Extract the (X, Y) coordinate from the center of the cell holding the provided text.  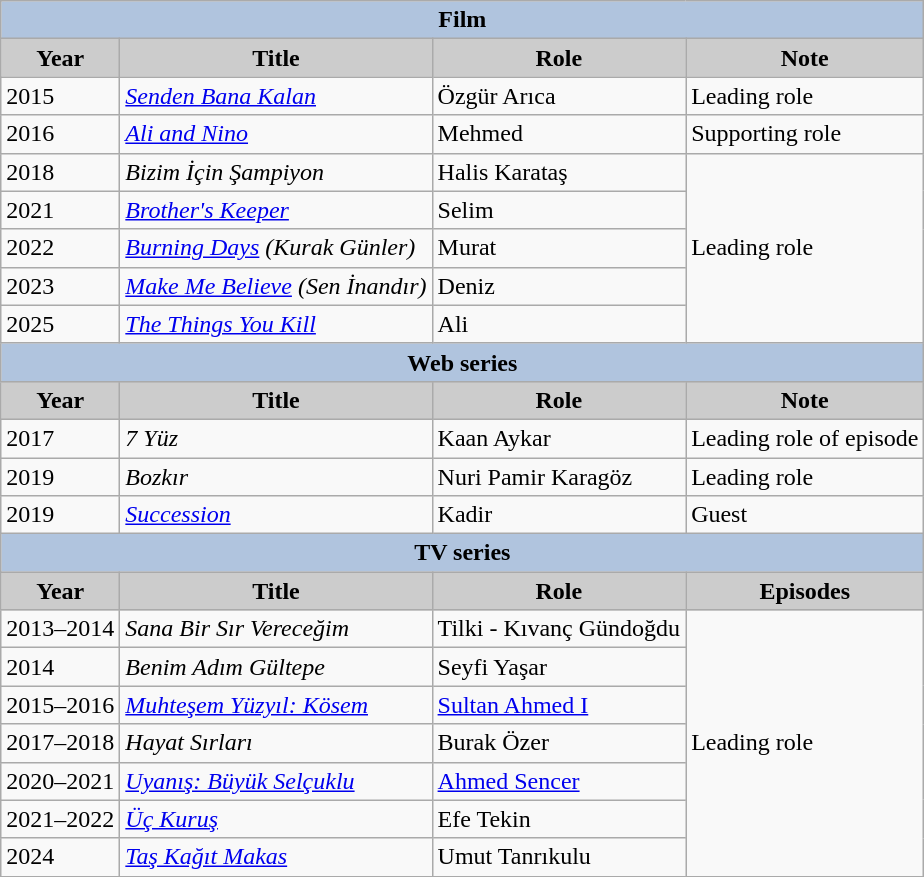
Burning Days (Kurak Günler) (276, 248)
2017–2018 (60, 743)
Ahmed Sencer (559, 781)
Üç Kuruş (276, 819)
Hayat Sırları (276, 743)
Umut Tanrıkulu (559, 857)
Succession (276, 515)
Murat (559, 248)
7 Yüz (276, 438)
Sultan Ahmed I (559, 705)
Kaan Aykar (559, 438)
2020–2021 (60, 781)
2025 (60, 324)
Selim (559, 210)
2015–2016 (60, 705)
Episodes (805, 591)
Uyanış: Büyük Selçuklu (276, 781)
Burak Özer (559, 743)
Guest (805, 515)
2017 (60, 438)
Film (462, 20)
2023 (60, 286)
2018 (60, 172)
Supporting role (805, 134)
Tilki - Kıvanç Gündoğdu (559, 629)
Web series (462, 362)
Bizim İçin Şampiyon (276, 172)
2016 (60, 134)
Benim Adım Gültepe (276, 667)
Senden Bana Kalan (276, 96)
2014 (60, 667)
Sana Bir Sır Vereceğim (276, 629)
Kadir (559, 515)
Efe Tekin (559, 819)
Seyfi Yaşar (559, 667)
Make Me Believe (Sen İnandır) (276, 286)
2013–2014 (60, 629)
2021–2022 (60, 819)
Deniz (559, 286)
Brother's Keeper (276, 210)
Taş Kağıt Makas (276, 857)
Özgür Arıca (559, 96)
TV series (462, 553)
Leading role of episode (805, 438)
Ali (559, 324)
2024 (60, 857)
Nuri Pamir Karagöz (559, 477)
2021 (60, 210)
The Things You Kill (276, 324)
Muhteşem Yüzyıl: Kösem (276, 705)
Bozkır (276, 477)
Halis Karataş (559, 172)
Mehmed (559, 134)
Ali and Nino (276, 134)
2022 (60, 248)
2015 (60, 96)
